Return the (x, y) coordinate for the center point of the cell that contains the specified text.  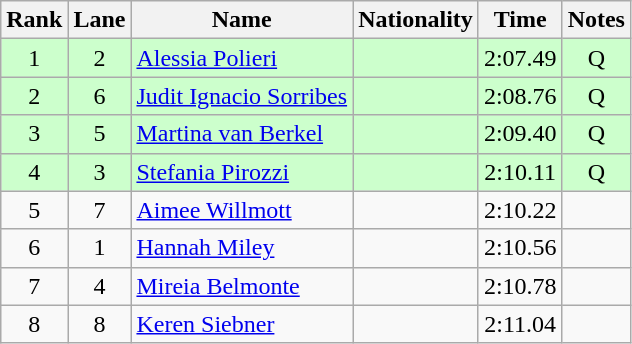
Lane (100, 20)
2:08.76 (520, 96)
Judit Ignacio Sorribes (242, 96)
Aimee Willmott (242, 210)
Nationality (416, 20)
2:11.04 (520, 324)
Rank (34, 20)
2:10.22 (520, 210)
Stefania Pirozzi (242, 172)
Name (242, 20)
2:09.40 (520, 134)
Martina van Berkel (242, 134)
Alessia Polieri (242, 58)
Notes (596, 20)
Hannah Miley (242, 248)
2:10.78 (520, 286)
2:10.56 (520, 248)
Mireia Belmonte (242, 286)
Keren Siebner (242, 324)
2:10.11 (520, 172)
Time (520, 20)
2:07.49 (520, 58)
